For the text-containing cell, return its midpoint in [X, Y] coordinate format. 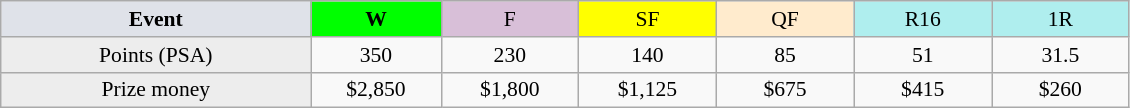
$1,125 [648, 90]
R16 [923, 19]
31.5 [1061, 55]
Points (PSA) [156, 55]
$2,850 [376, 90]
$675 [785, 90]
F [510, 19]
QF [785, 19]
W [376, 19]
Event [156, 19]
$260 [1061, 90]
350 [376, 55]
1R [1061, 19]
SF [648, 19]
51 [923, 55]
$415 [923, 90]
140 [648, 55]
Prize money [156, 90]
85 [785, 55]
230 [510, 55]
$1,800 [510, 90]
